Pinpoint the cell where the given text exists, returning its (x, y) midpoint coordinate. 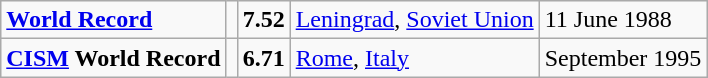
CISM World Record (114, 58)
Leningrad, Soviet Union (414, 20)
September 1995 (623, 58)
11 June 1988 (623, 20)
Rome, Italy (414, 58)
6.71 (264, 58)
7.52 (264, 20)
World Record (114, 20)
